Find where the given text appears and provide that cell's center as (x, y) coordinate. 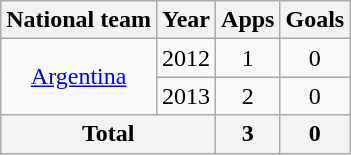
2012 (186, 58)
Goals (315, 20)
3 (248, 134)
Total (108, 134)
National team (79, 20)
Apps (248, 20)
1 (248, 58)
2013 (186, 96)
2 (248, 96)
Year (186, 20)
Argentina (79, 77)
